Extract the [X, Y] coordinate from the center of the cell holding the provided text.  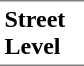
Street Level [42, 33]
